From the cell containing the given text, extract its center point as [x, y] coordinate. 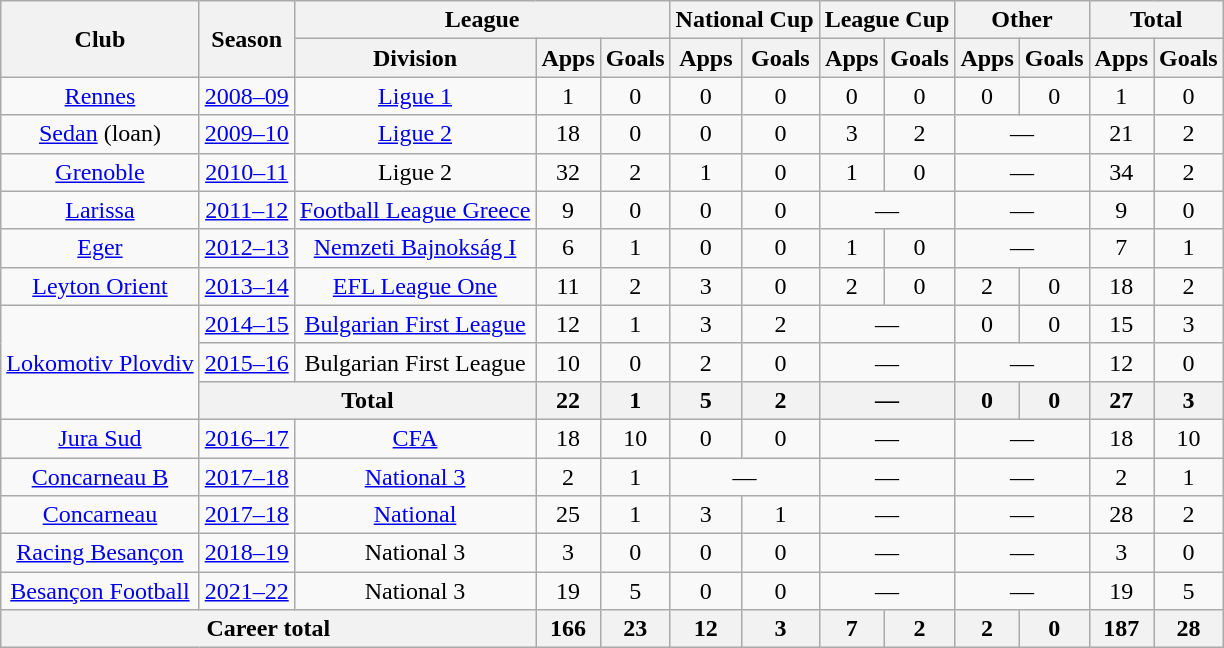
Season [246, 39]
Larissa [100, 210]
2021–22 [246, 591]
Concarneau B [100, 477]
2009–10 [246, 134]
25 [568, 515]
Sedan (loan) [100, 134]
Nemzeti Bajnokság I [415, 248]
EFL League One [415, 286]
Grenoble [100, 172]
11 [568, 286]
National [415, 515]
Besançon Football [100, 591]
Division [415, 58]
2018–19 [246, 553]
2008–09 [246, 96]
21 [1121, 134]
2010–11 [246, 172]
Rennes [100, 96]
166 [568, 629]
2012–13 [246, 248]
187 [1121, 629]
2013–14 [246, 286]
Leyton Orient [100, 286]
23 [635, 629]
Ligue 1 [415, 96]
League [482, 20]
Eger [100, 248]
2016–17 [246, 438]
Jura Sud [100, 438]
15 [1121, 324]
34 [1121, 172]
Football League Greece [415, 210]
League Cup [887, 20]
Lokomotiv Plovdiv [100, 362]
Club [100, 39]
National Cup [744, 20]
22 [568, 400]
Racing Besançon [100, 553]
2011–12 [246, 210]
32 [568, 172]
Other [1022, 20]
2015–16 [246, 362]
27 [1121, 400]
Concarneau [100, 515]
CFA [415, 438]
6 [568, 248]
2014–15 [246, 324]
Career total [268, 629]
